Provide the [x, y] coordinate of the cell's center where the given text is located.  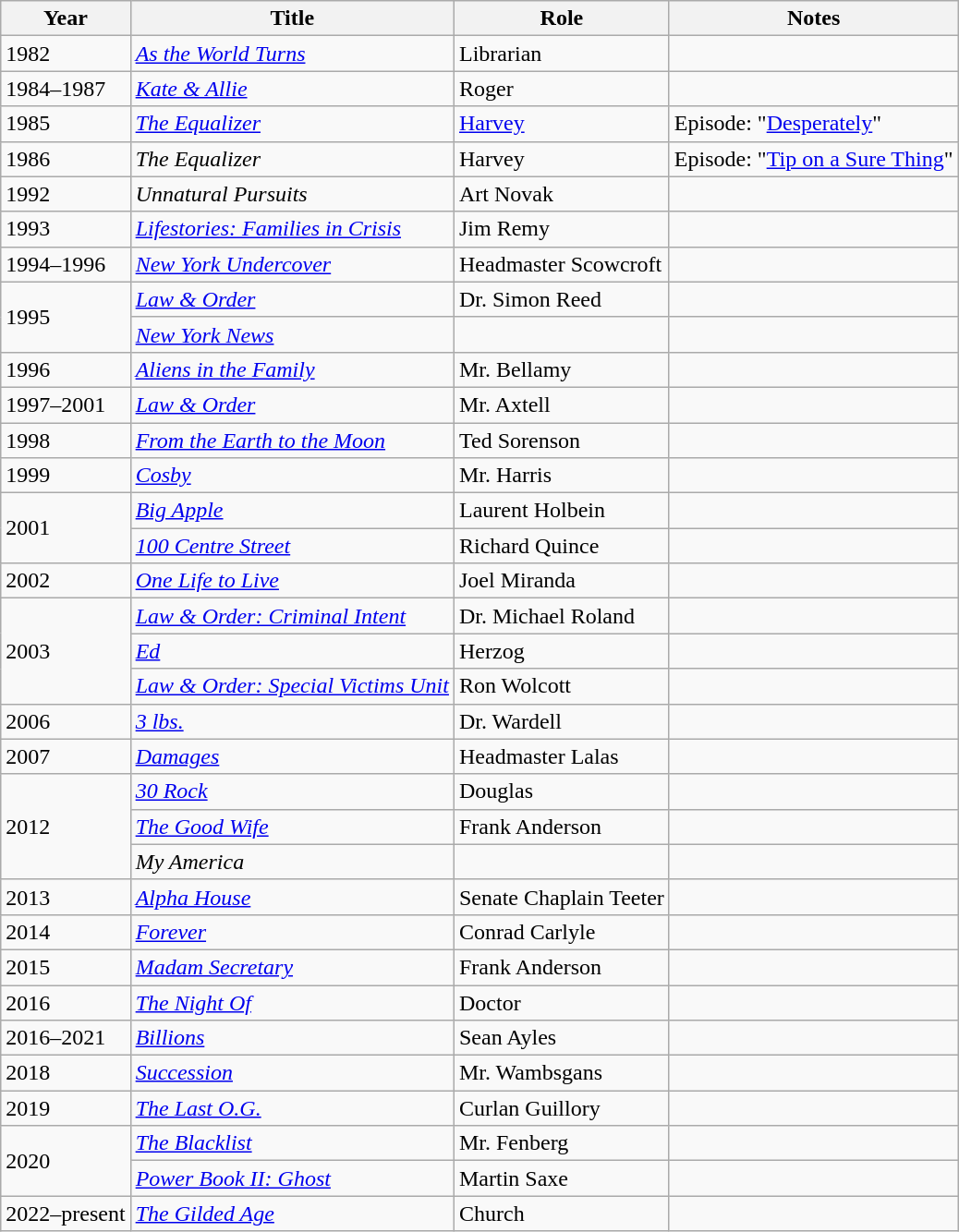
Big Apple [292, 511]
Law & Order: Criminal Intent [292, 616]
1993 [66, 229]
Mr. Harris [562, 476]
3 lbs. [292, 721]
Headmaster Scowcroft [562, 264]
1986 [66, 159]
Mr. Bellamy [562, 369]
Art Novak [562, 194]
Douglas [562, 791]
Headmaster Lalas [562, 756]
Dr. Michael Roland [562, 616]
Richard Quince [562, 546]
Notes [813, 18]
Senate Chaplain Teeter [562, 897]
2014 [66, 932]
New York Undercover [292, 264]
2016 [66, 1002]
One Life to Live [292, 581]
Doctor [562, 1002]
Ted Sorenson [562, 441]
Title [292, 18]
2013 [66, 897]
1999 [66, 476]
The Good Wife [292, 827]
The Gilded Age [292, 1214]
1984–1987 [66, 89]
1992 [66, 194]
2016–2021 [66, 1038]
2022–present [66, 1214]
Laurent Holbein [562, 511]
1995 [66, 317]
Year [66, 18]
Alpha House [292, 897]
2006 [66, 721]
Conrad Carlyle [562, 932]
2001 [66, 528]
Lifestories: Families in Crisis [292, 229]
Power Book II: Ghost [292, 1178]
1985 [66, 124]
100 Centre Street [292, 546]
Ron Wolcott [562, 686]
Mr. Fenberg [562, 1143]
1998 [66, 441]
Aliens in the Family [292, 369]
1994–1996 [66, 264]
Succession [292, 1073]
Episode: "Tip on a Sure Thing" [813, 159]
Dr. Simon Reed [562, 299]
Dr. Wardell [562, 721]
2012 [66, 827]
Mr. Wambsgans [562, 1073]
Cosby [292, 476]
1997–2001 [66, 405]
New York News [292, 334]
The Blacklist [292, 1143]
My America [292, 862]
Librarian [562, 54]
Law & Order: Special Victims Unit [292, 686]
Kate & Allie [292, 89]
2003 [66, 651]
Herzog [562, 651]
2018 [66, 1073]
Martin Saxe [562, 1178]
Billions [292, 1038]
The Night Of [292, 1002]
Ed [292, 651]
Jim Remy [562, 229]
2007 [66, 756]
Madam Secretary [292, 967]
1982 [66, 54]
2019 [66, 1108]
2002 [66, 581]
Unnatural Pursuits [292, 194]
As the World Turns [292, 54]
Church [562, 1214]
Forever [292, 932]
The Last O.G. [292, 1108]
Mr. Axtell [562, 405]
2015 [66, 967]
Role [562, 18]
Roger [562, 89]
From the Earth to the Moon [292, 441]
Sean Ayles [562, 1038]
Curlan Guillory [562, 1108]
Joel Miranda [562, 581]
Episode: "Desperately" [813, 124]
30 Rock [292, 791]
1996 [66, 369]
2020 [66, 1161]
Damages [292, 756]
